Return the (X, Y) coordinate for the center point of the cell that contains the specified text.  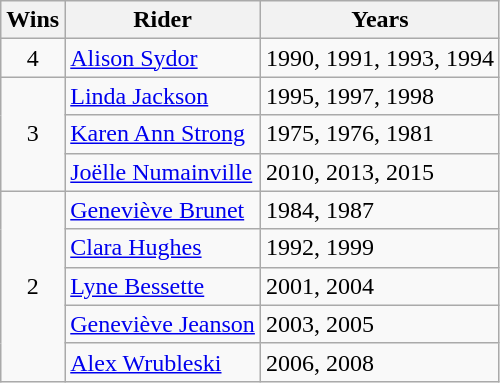
Geneviève Brunet (163, 210)
2010, 2013, 2015 (380, 172)
1992, 1999 (380, 248)
2003, 2005 (380, 324)
Lyne Bessette (163, 286)
1990, 1991, 1993, 1994 (380, 58)
Geneviève Jeanson (163, 324)
Karen Ann Strong (163, 134)
1995, 1997, 1998 (380, 96)
Rider (163, 20)
4 (33, 58)
Alison Sydor (163, 58)
2001, 2004 (380, 286)
1984, 1987 (380, 210)
2 (33, 286)
Clara Hughes (163, 248)
Wins (33, 20)
3 (33, 134)
Linda Jackson (163, 96)
2006, 2008 (380, 362)
Joëlle Numainville (163, 172)
Years (380, 20)
1975, 1976, 1981 (380, 134)
Alex Wrubleski (163, 362)
